Extract the (X, Y) coordinate from the center of the cell holding the provided text.  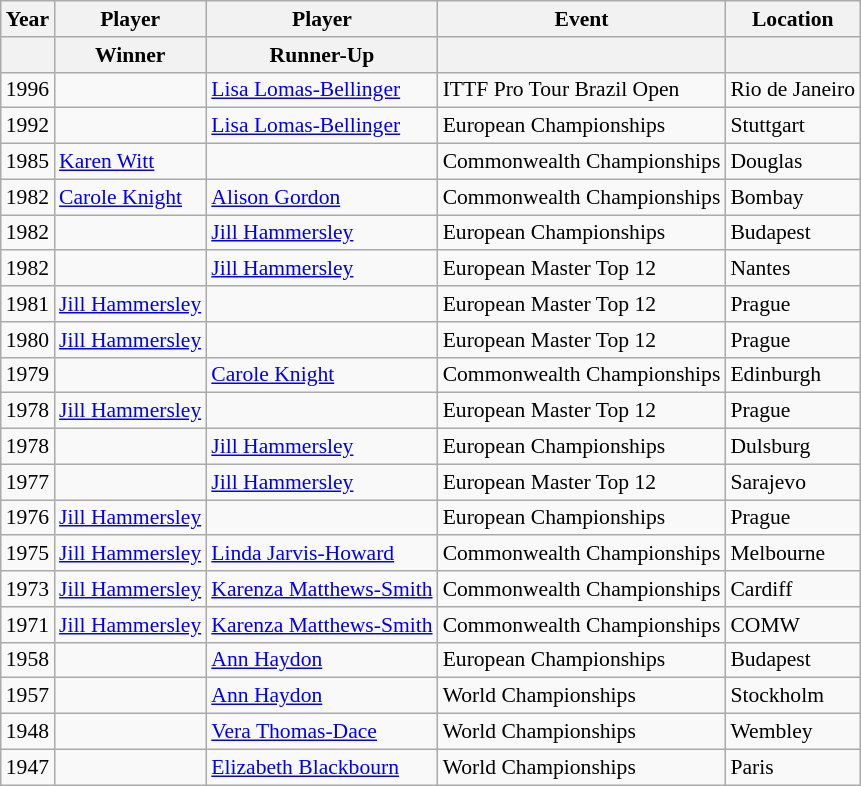
1985 (28, 162)
Dulsburg (792, 447)
1976 (28, 518)
Location (792, 19)
Paris (792, 767)
Linda Jarvis-Howard (322, 554)
Wembley (792, 732)
1973 (28, 589)
Karen Witt (130, 162)
Douglas (792, 162)
Elizabeth Blackbourn (322, 767)
ITTF Pro Tour Brazil Open (582, 90)
1996 (28, 90)
1981 (28, 304)
Melbourne (792, 554)
1992 (28, 126)
1958 (28, 660)
1948 (28, 732)
Winner (130, 55)
1979 (28, 375)
Event (582, 19)
Bombay (792, 197)
1977 (28, 482)
Nantes (792, 269)
Vera Thomas-Dace (322, 732)
Rio de Janeiro (792, 90)
Stuttgart (792, 126)
1971 (28, 625)
Edinburgh (792, 375)
Sarajevo (792, 482)
1980 (28, 340)
Runner-Up (322, 55)
Year (28, 19)
Alison Gordon (322, 197)
Cardiff (792, 589)
COMW (792, 625)
Stockholm (792, 696)
1975 (28, 554)
1947 (28, 767)
1957 (28, 696)
